Scan for the cell matching the given text and deliver its (x, y) coordinate at center. 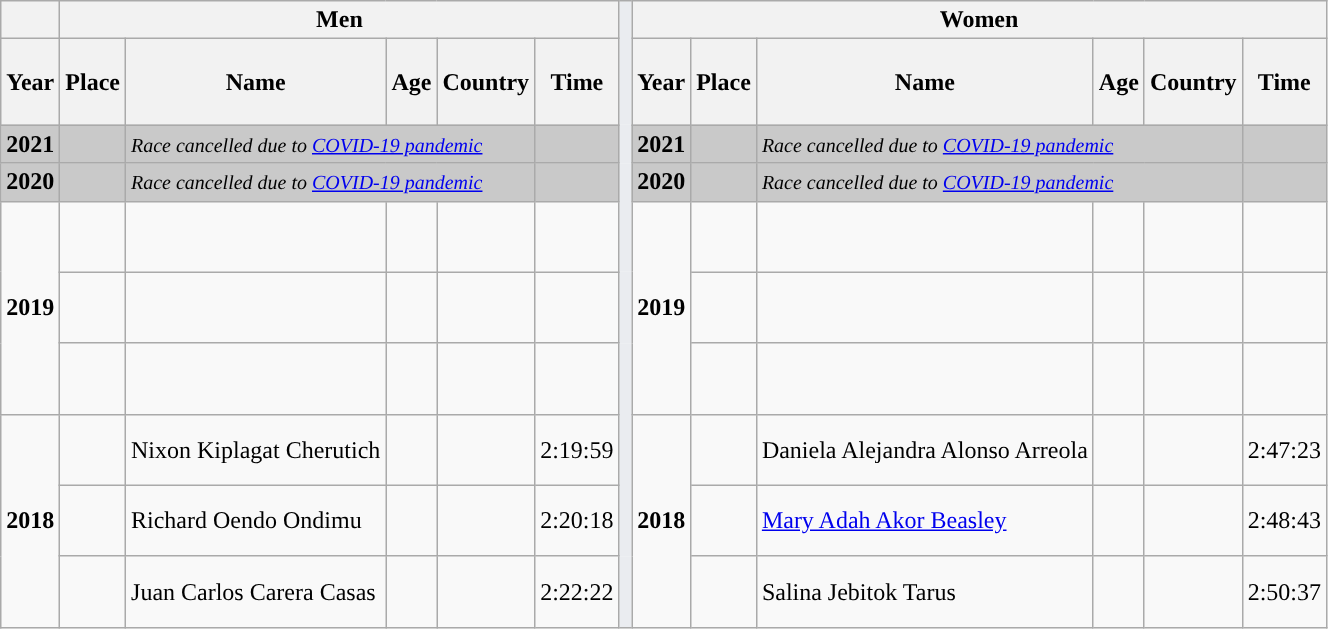
Juan Carlos Carera Casas (256, 592)
Men (340, 20)
2:50:37 (1284, 592)
2:47:23 (1284, 450)
2:22:22 (577, 592)
Salina Jebitok Tarus (924, 592)
Women (980, 20)
Mary Adah Akor Beasley (924, 520)
2:20:18 (577, 520)
Nixon Kiplagat Cherutich (256, 450)
2:19:59 (577, 450)
Richard Oendo Ondimu (256, 520)
2:48:43 (1284, 520)
Daniela Alejandra Alonso Arreola (924, 450)
